Capture the cell that displays the provided text and extract its (x, y) central coordinate. 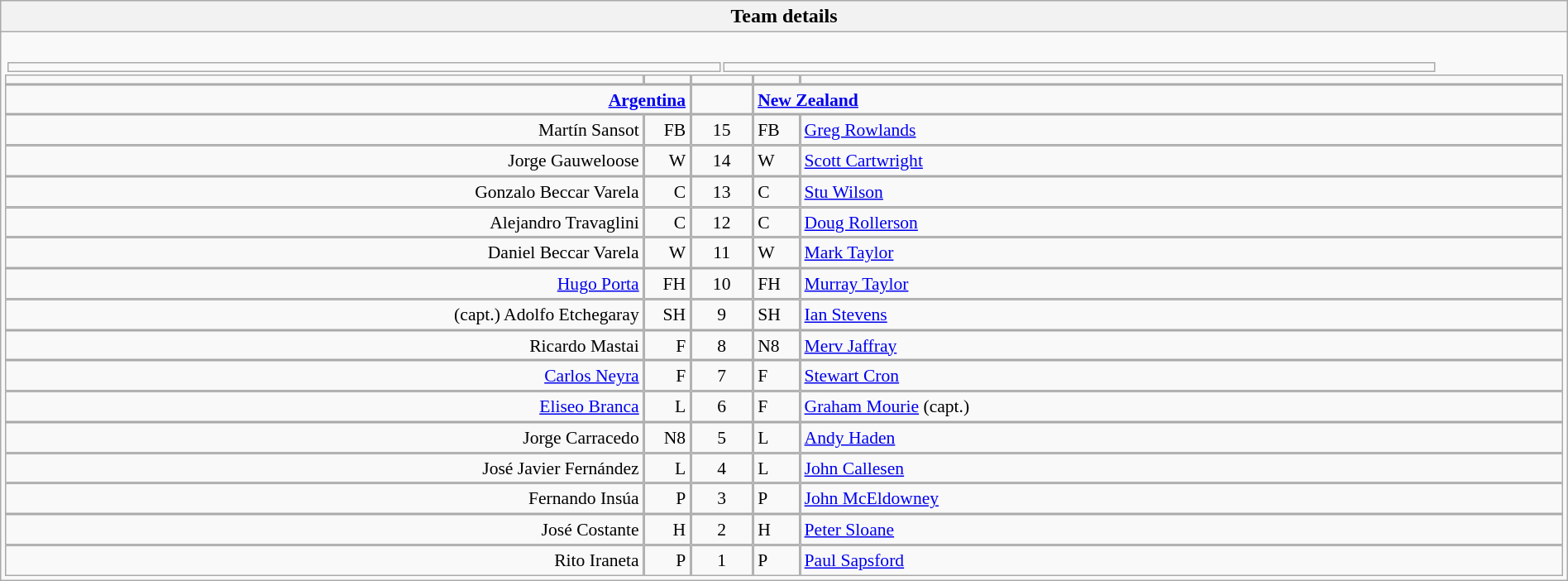
Martín Sansot (324, 131)
Ricardo Mastai (324, 346)
Team details (784, 17)
1 (721, 559)
Gonzalo Beccar Varela (324, 192)
Andy Haden (1181, 437)
Alejandro Travaglini (324, 222)
Hugo Porta (324, 283)
12 (721, 222)
Scott Cartwright (1181, 161)
Eliseo Branca (324, 407)
Ian Stevens (1181, 315)
15 (721, 131)
Stewart Cron (1181, 376)
Graham Mourie (capt.) (1181, 407)
13 (721, 192)
José Costante (324, 530)
Murray Taylor (1181, 283)
2 (721, 530)
Doug Rollerson (1181, 222)
Fernando Insúa (324, 498)
14 (721, 161)
Rito Iraneta (324, 559)
José Javier Fernández (324, 468)
7 (721, 376)
New Zealand (1158, 99)
5 (721, 437)
Mark Taylor (1181, 253)
3 (721, 498)
Daniel Beccar Varela (324, 253)
10 (721, 283)
4 (721, 468)
(capt.) Adolfo Etchegaray (324, 315)
9 (721, 315)
Peter Sloane (1181, 530)
Jorge Carracedo (324, 437)
Merv Jaffray (1181, 346)
Paul Sapsford (1181, 559)
Jorge Gauweloose (324, 161)
8 (721, 346)
Argentina (347, 99)
11 (721, 253)
John Callesen (1181, 468)
Greg Rowlands (1181, 131)
Stu Wilson (1181, 192)
John McEldowney (1181, 498)
6 (721, 407)
Carlos Neyra (324, 376)
